Detect which cell encompasses the target text, then output its [x, y] center coordinate. 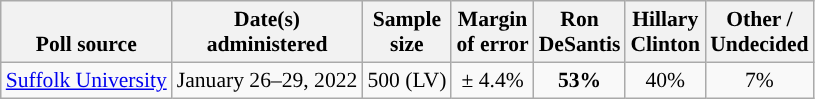
Samplesize [406, 32]
Date(s)administered [268, 32]
Suffolk University [86, 80]
7% [759, 80]
500 (LV) [406, 80]
53% [580, 80]
Other /Undecided [759, 32]
± 4.4% [492, 80]
HillaryClinton [665, 32]
RonDeSantis [580, 32]
January 26–29, 2022 [268, 80]
Marginof error [492, 32]
40% [665, 80]
Poll source [86, 32]
